Determine the (x, y) coordinate at the center of the cell enclosing the given text.  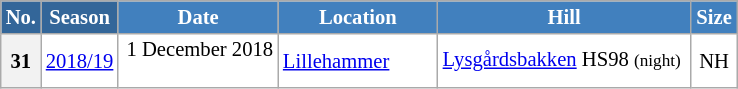
2018/19 (80, 60)
Location (358, 16)
Date (198, 16)
Lysgårdsbakken HS98 (night) (564, 60)
NH (714, 60)
Lillehammer (358, 60)
Size (714, 16)
No. (21, 16)
31 (21, 60)
1 December 2018 (198, 60)
Hill (564, 16)
Season (80, 16)
